Return the [X, Y] coordinate for the center point of the cell that contains the specified text.  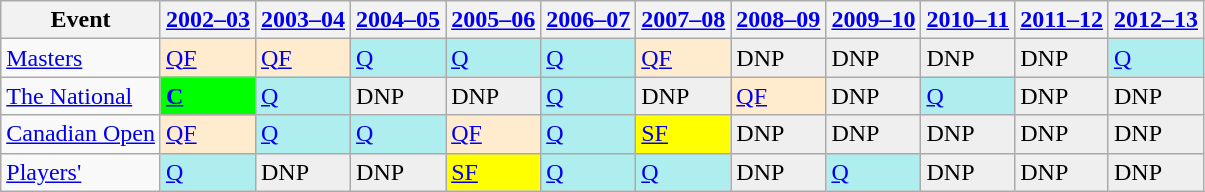
2006–07 [588, 20]
2008–09 [778, 20]
Canadian Open [81, 134]
Event [81, 20]
Players' [81, 172]
C [208, 96]
2007–08 [684, 20]
2010–11 [968, 20]
2003–04 [302, 20]
2009–10 [874, 20]
2012–13 [1156, 20]
2005–06 [494, 20]
2004–05 [398, 20]
2011–12 [1062, 20]
2002–03 [208, 20]
Masters [81, 58]
The National [81, 96]
